Return [X, Y] of the center of cell containing provided text 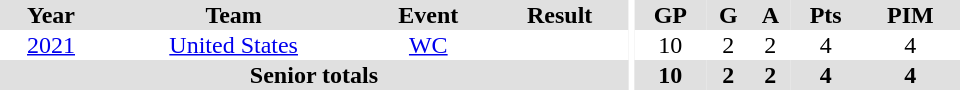
Team [234, 15]
Event [428, 15]
G [728, 15]
Result [560, 15]
GP [670, 15]
WC [428, 45]
A [770, 15]
Pts [826, 15]
Senior totals [314, 75]
Year [51, 15]
PIM [910, 15]
2021 [51, 45]
United States [234, 45]
